Extract the (x, y) coordinate from the center of the cell holding the provided text.  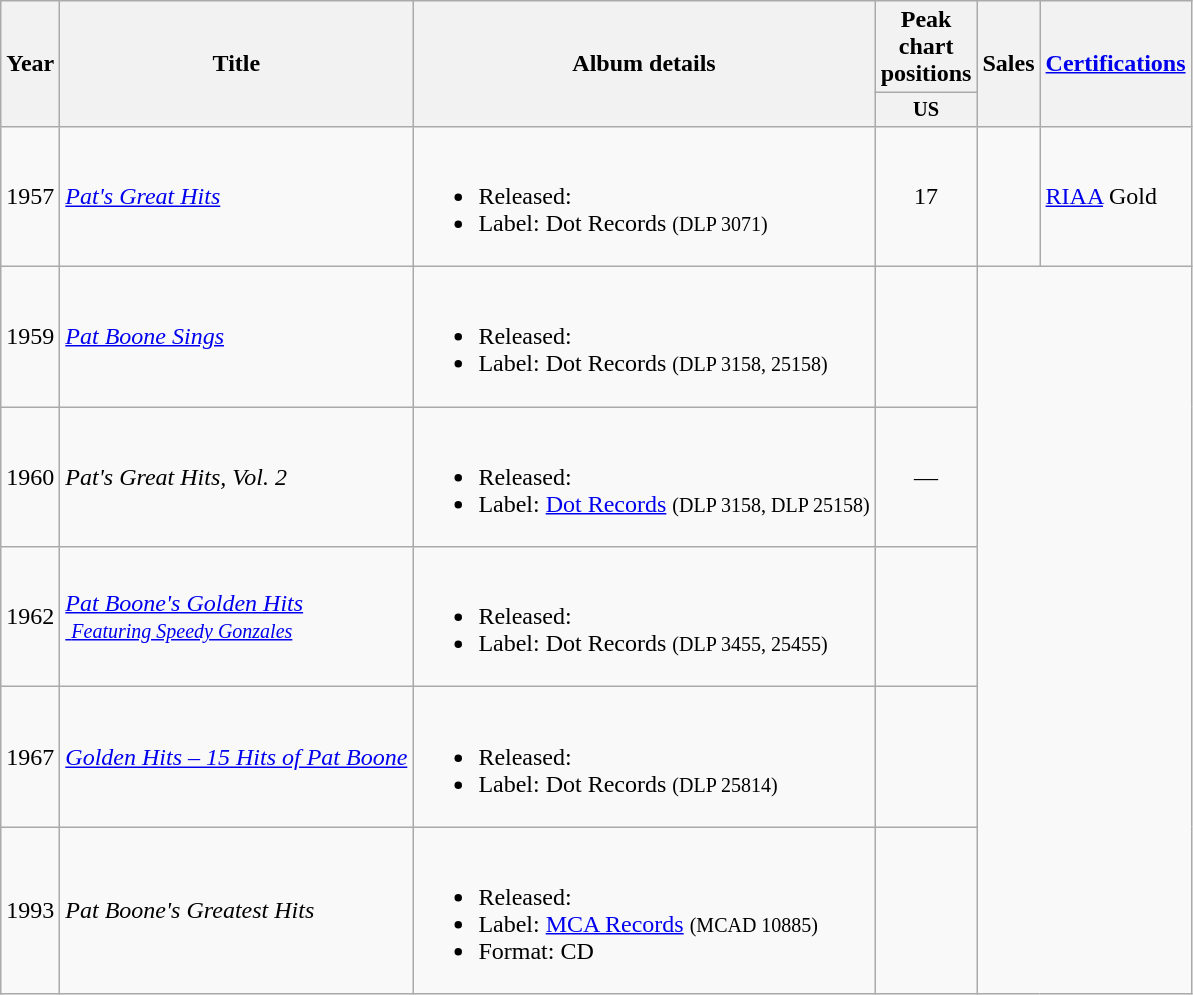
Pat Boone's Golden Hits Featuring Speedy Gonzales (236, 617)
Pat Boone Sings (236, 337)
Pat Boone's Greatest Hits (236, 910)
17 (926, 196)
Released:Label: Dot Records (DLP 25814) (644, 757)
Pat's Great Hits (236, 196)
Released:Label: Dot Records (DLP 3455, 25455) (644, 617)
1957 (30, 196)
Released:Label: MCA Records (MCAD 10885)Format: CD (644, 910)
US (926, 110)
1959 (30, 337)
Sales (1008, 64)
Year (30, 64)
1967 (30, 757)
1993 (30, 910)
— (926, 477)
Pat's Great Hits, Vol. 2 (236, 477)
Released:Label: Dot Records (DLP 3158, 25158) (644, 337)
1962 (30, 617)
Peak chart positions (926, 47)
RIAA Gold (1116, 196)
Album details (644, 64)
Golden Hits – 15 Hits of Pat Boone (236, 757)
Released:Label: Dot Records (DLP 3071) (644, 196)
1960 (30, 477)
Released:Label: Dot Records (DLP 3158, DLP 25158) (644, 477)
Certifications (1116, 64)
Title (236, 64)
